Locate the cell with the specified text and output its (x, y) center coordinate. 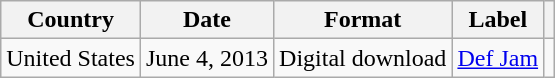
Country (71, 20)
Label (498, 20)
Date (206, 20)
Digital download (363, 58)
Def Jam (498, 58)
June 4, 2013 (206, 58)
Format (363, 20)
United States (71, 58)
